Scan for the cell matching the given text and deliver its [X, Y] coordinate at center. 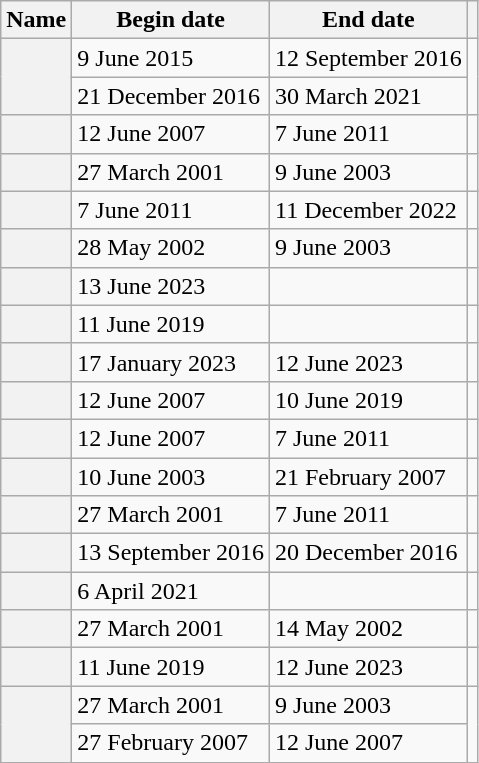
17 January 2023 [171, 362]
13 June 2023 [171, 286]
11 December 2022 [368, 210]
Name [36, 20]
14 May 2002 [368, 629]
27 February 2007 [171, 743]
Begin date [171, 20]
20 December 2016 [368, 553]
12 September 2016 [368, 58]
21 December 2016 [171, 96]
13 September 2016 [171, 553]
28 May 2002 [171, 248]
End date [368, 20]
6 April 2021 [171, 591]
30 March 2021 [368, 96]
21 February 2007 [368, 477]
10 June 2019 [368, 400]
9 June 2015 [171, 58]
10 June 2003 [171, 477]
